Return the (X, Y) coordinate for the center point of the cell that contains the specified text.  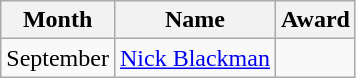
Name (194, 20)
Month (58, 20)
Award (315, 20)
Nick Blackman (194, 58)
September (58, 58)
